Find where the given text appears and provide that cell's center as (x, y) coordinate. 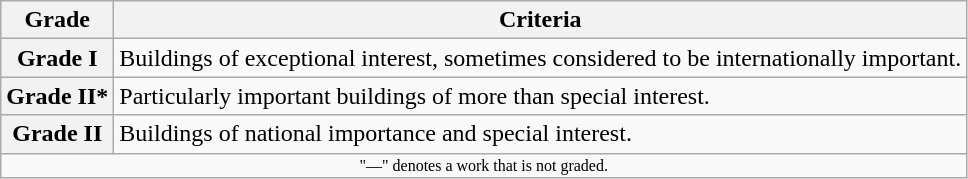
Buildings of national importance and special interest. (540, 134)
Grade I (58, 58)
Buildings of exceptional interest, sometimes considered to be internationally important. (540, 58)
Grade II (58, 134)
Grade II* (58, 96)
Grade (58, 20)
Particularly important buildings of more than special interest. (540, 96)
Criteria (540, 20)
"—" denotes a work that is not graded. (484, 165)
